Pinpoint the cell where the given text exists, returning its [X, Y] midpoint coordinate. 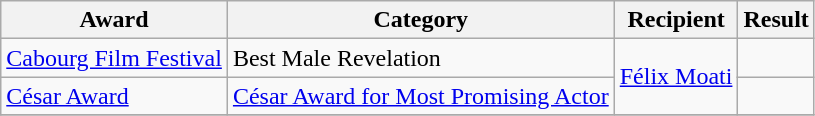
Cabourg Film Festival [114, 58]
Result [776, 20]
Félix Moati [676, 77]
Category [420, 20]
Award [114, 20]
César Award for Most Promising Actor [420, 96]
Recipient [676, 20]
Best Male Revelation [420, 58]
César Award [114, 96]
